Find where the given text appears and provide that cell's center as (X, Y) coordinate. 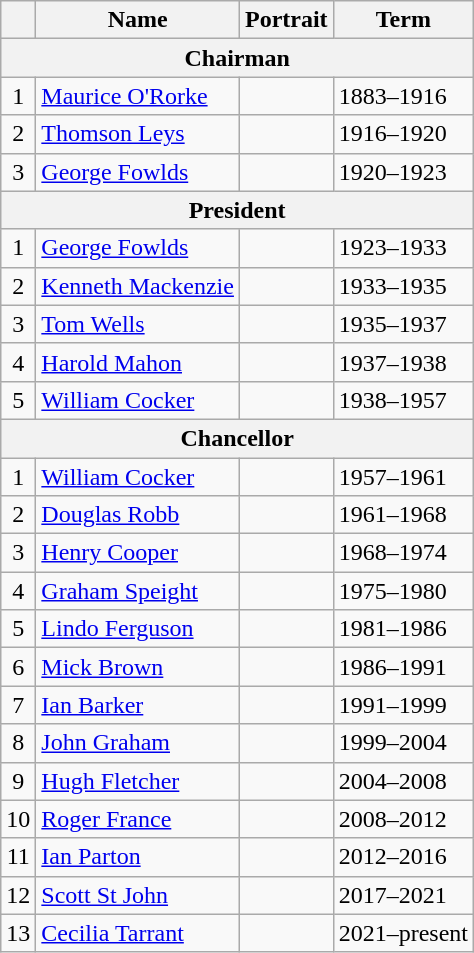
Scott St John (138, 895)
1923–1933 (403, 248)
Chairman (238, 58)
Mick Brown (138, 667)
2004–2008 (403, 781)
8 (18, 743)
Hugh Fletcher (138, 781)
1883–1916 (403, 96)
2021–present (403, 933)
1968–1974 (403, 553)
1935–1937 (403, 324)
Name (138, 20)
Maurice O'Rorke (138, 96)
1937–1938 (403, 362)
1933–1935 (403, 286)
1975–1980 (403, 591)
13 (18, 933)
Tom Wells (138, 324)
Kenneth Mackenzie (138, 286)
Thomson Leys (138, 134)
1938–1957 (403, 400)
2012–2016 (403, 857)
Roger France (138, 819)
2017–2021 (403, 895)
Chancellor (238, 438)
1916–1920 (403, 134)
11 (18, 857)
Henry Cooper (138, 553)
1999–2004 (403, 743)
2008–2012 (403, 819)
Ian Parton (138, 857)
President (238, 210)
1957–1961 (403, 477)
10 (18, 819)
7 (18, 705)
1986–1991 (403, 667)
Lindo Ferguson (138, 629)
1991–1999 (403, 705)
Graham Speight (138, 591)
Douglas Robb (138, 515)
1920–1923 (403, 172)
9 (18, 781)
6 (18, 667)
Harold Mahon (138, 362)
Term (403, 20)
John Graham (138, 743)
Ian Barker (138, 705)
1981–1986 (403, 629)
12 (18, 895)
1961–1968 (403, 515)
Portrait (286, 20)
Cecilia Tarrant (138, 933)
